Extract the (X, Y) coordinate from the center of the cell holding the provided text.  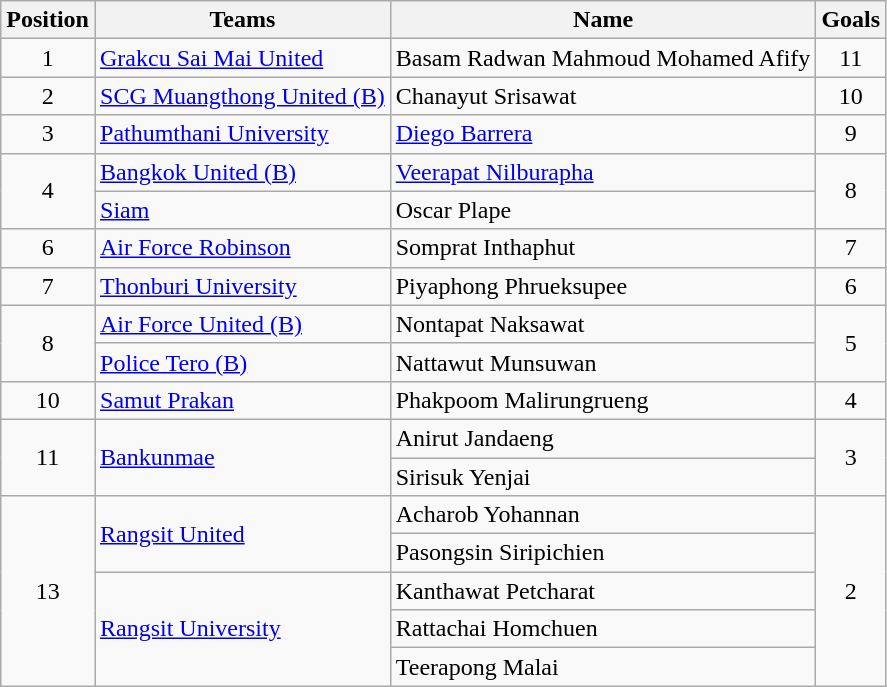
Siam (242, 210)
Goals (851, 20)
Nontapat Naksawat (603, 324)
Kanthawat Petcharat (603, 591)
Teerapong Malai (603, 667)
Air Force Robinson (242, 248)
Name (603, 20)
Samut Prakan (242, 400)
Bankunmae (242, 457)
Rangsit United (242, 534)
SCG Muangthong United (B) (242, 96)
Thonburi University (242, 286)
Nattawut Munsuwan (603, 362)
Air Force United (B) (242, 324)
Somprat Inthaphut (603, 248)
Police Tero (B) (242, 362)
Chanayut Srisawat (603, 96)
Pasongsin Siripichien (603, 553)
Phakpoom Malirungrueng (603, 400)
Veerapat Nilburapha (603, 172)
Position (48, 20)
5 (851, 343)
1 (48, 58)
Sirisuk Yenjai (603, 477)
Diego Barrera (603, 134)
Acharob Yohannan (603, 515)
Rattachai Homchuen (603, 629)
Basam Radwan Mahmoud Mohamed Afify (603, 58)
Teams (242, 20)
Grakcu Sai Mai United (242, 58)
Oscar Plape (603, 210)
9 (851, 134)
Bangkok United (B) (242, 172)
Rangsit University (242, 629)
Anirut Jandaeng (603, 438)
Pathumthani University (242, 134)
Piyaphong Phrueksupee (603, 286)
13 (48, 591)
